Output the [X, Y] coordinate of the center of the cell containing the given text.  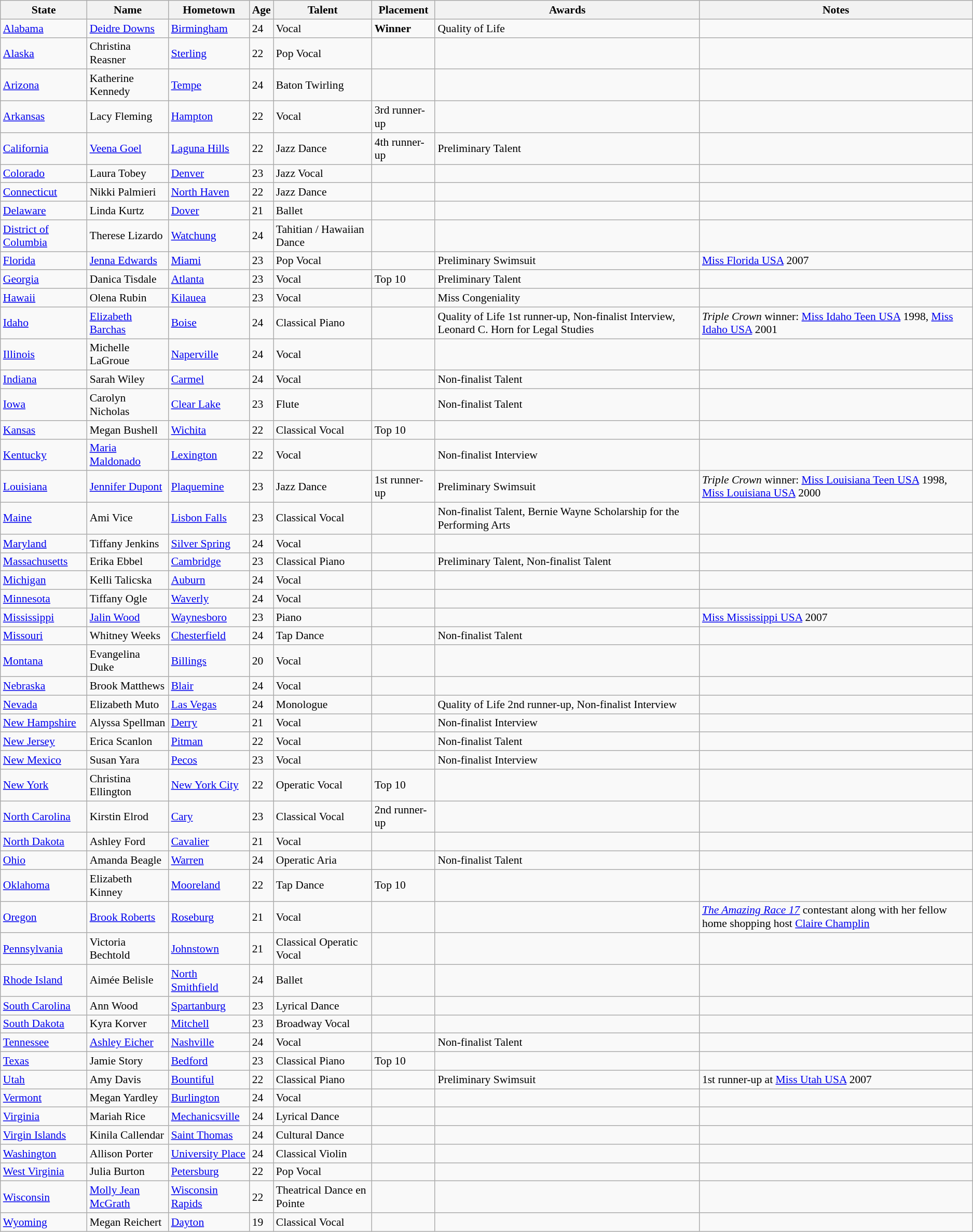
Lexington [209, 454]
Chesterfield [209, 636]
Operatic Aria [323, 861]
Michigan [44, 580]
Dover [209, 211]
Bountiful [209, 1079]
Kinila Callendar [128, 1135]
Denver [209, 174]
South Dakota [44, 1024]
Hampton [209, 117]
Tempe [209, 85]
Missouri [44, 636]
Danica Tisdale [128, 280]
Florida [44, 261]
Saint Thomas [209, 1135]
Michelle LaGroue [128, 355]
Maine [44, 519]
Placement [404, 10]
Elizabeth Barchas [128, 323]
Wisconsin Rapids [209, 1197]
Carolyn Nicholas [128, 405]
Cavalier [209, 842]
Talent [323, 10]
1st runner-up [404, 487]
California [44, 148]
New York [44, 785]
2nd runner-up [404, 816]
New Mexico [44, 760]
Quality of Life 1st runner-up, Non-finalist Interview, Leonard C. Horn for Legal Studies [567, 323]
Cary [209, 816]
Mariah Rice [128, 1117]
Notes [836, 10]
Allison Porter [128, 1154]
Ohio [44, 861]
Deidre Downs [128, 29]
Quality of Life [567, 29]
Alaska [44, 53]
Oklahoma [44, 885]
Classical Violin [323, 1154]
Monologue [323, 704]
Therese Lizardo [128, 236]
Arkansas [44, 117]
Triple Crown winner: Miss Idaho Teen USA 1998, Miss Idaho USA 2001 [836, 323]
Birmingham [209, 29]
Lisbon Falls [209, 519]
Laura Tobey [128, 174]
Nebraska [44, 686]
Johnstown [209, 949]
Vermont [44, 1098]
Kansas [44, 430]
Ann Wood [128, 1006]
Piano [323, 617]
Delaware [44, 211]
Pitman [209, 742]
Katherine Kennedy [128, 85]
Illinois [44, 355]
Quality of Life 2nd runner-up, Non-finalist Interview [567, 704]
Veena Goel [128, 148]
The Amazing Race 17 contestant along with her fellow home shopping host Claire Champlin [836, 917]
Amy Davis [128, 1079]
Tahitian / Hawaiian Dance [323, 236]
Alyssa Spellman [128, 723]
Montana [44, 661]
Elizabeth Kinney [128, 885]
Washington [44, 1154]
Brook Matthews [128, 686]
Atlanta [209, 280]
Georgia [44, 280]
Billings [209, 661]
Ami Vice [128, 519]
Classical Operatic Vocal [323, 949]
Non-finalist Talent, Bernie Wayne Scholarship for the Performing Arts [567, 519]
Linda Kurtz [128, 211]
West Virginia [44, 1172]
Erica Scanlon [128, 742]
Watchung [209, 236]
Hometown [209, 10]
Utah [44, 1079]
Triple Crown winner: Miss Louisiana Teen USA 1998, Miss Louisiana USA 2000 [836, 487]
20 [262, 661]
Christina Reasner [128, 53]
Idaho [44, 323]
Laguna Hills [209, 148]
3rd runner-up [404, 117]
Silver Spring [209, 544]
Age [262, 10]
Kentucky [44, 454]
Auburn [209, 580]
Evangelina Duke [128, 661]
Winner [404, 29]
Flute [323, 405]
Miss Congeniality [567, 298]
Megan Yardley [128, 1098]
Kyra Korver [128, 1024]
New Hampshire [44, 723]
Name [128, 10]
Olena Rubin [128, 298]
Miss Florida USA 2007 [836, 261]
Wichita [209, 430]
Brook Roberts [128, 917]
North Carolina [44, 816]
Nikki Palmieri [128, 192]
Pecos [209, 760]
Tennessee [44, 1043]
Operatic Vocal [323, 785]
Rhode Island [44, 980]
Arizona [44, 85]
Lacy Fleming [128, 117]
1st runner-up at Miss Utah USA 2007 [836, 1079]
Warren [209, 861]
Indiana [44, 380]
Spartanburg [209, 1006]
Erika Ebbel [128, 562]
South Carolina [44, 1006]
Maryland [44, 544]
Louisiana [44, 487]
New York City [209, 785]
Clear Lake [209, 405]
Nevada [44, 704]
Amanda Beagle [128, 861]
Jazz Vocal [323, 174]
Kilauea [209, 298]
Naperville [209, 355]
Hawaii [44, 298]
Mississippi [44, 617]
Aimée Belisle [128, 980]
Maria Maldonado [128, 454]
Oregon [44, 917]
North Smithfield [209, 980]
Kelli Talicska [128, 580]
Cultural Dance [323, 1135]
Theatrical Dance en Pointe [323, 1197]
Boise [209, 323]
University Place [209, 1154]
Massachusetts [44, 562]
Las Vegas [209, 704]
Whitney Weeks [128, 636]
Tiffany Jenkins [128, 544]
Bedford [209, 1061]
Kirstin Elrod [128, 816]
Petersburg [209, 1172]
Preliminary Talent, Non-finalist Talent [567, 562]
Connecticut [44, 192]
Jalin Wood [128, 617]
Susan Yara [128, 760]
Elizabeth Muto [128, 704]
Mooreland [209, 885]
Mitchell [209, 1024]
Christina Ellington [128, 785]
Waynesboro [209, 617]
Carmel [209, 380]
Waverly [209, 599]
Megan Bushell [128, 430]
4th runner-up [404, 148]
Wisconsin [44, 1197]
Awards [567, 10]
North Haven [209, 192]
Roseburg [209, 917]
Alabama [44, 29]
District of Columbia [44, 236]
Broadway Vocal [323, 1024]
Dayton [209, 1222]
Julia Burton [128, 1172]
Burlington [209, 1098]
Jennifer Dupont [128, 487]
Molly Jean McGrath [128, 1197]
Plaquemine [209, 487]
Baton Twirling [323, 85]
Victoria Bechtold [128, 949]
Miss Mississippi USA 2007 [836, 617]
Nashville [209, 1043]
Ashley Ford [128, 842]
Ashley Eicher [128, 1043]
Jenna Edwards [128, 261]
Derry [209, 723]
North Dakota [44, 842]
19 [262, 1222]
Cambridge [209, 562]
Virginia [44, 1117]
Iowa [44, 405]
Tiffany Ogle [128, 599]
New Jersey [44, 742]
Jamie Story [128, 1061]
Blair [209, 686]
Sarah Wiley [128, 380]
Megan Reichert [128, 1222]
Virgin Islands [44, 1135]
Mechanicsville [209, 1117]
Sterling [209, 53]
State [44, 10]
Miami [209, 261]
Wyoming [44, 1222]
Minnesota [44, 599]
Colorado [44, 174]
Texas [44, 1061]
Pennsylvania [44, 949]
